Detect which cell encompasses the target text, then output its [x, y] center coordinate. 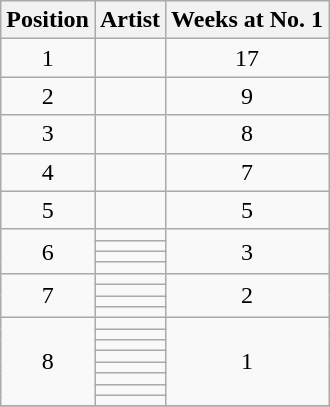
17 [248, 58]
Weeks at No. 1 [248, 20]
6 [48, 251]
4 [48, 172]
Position [48, 20]
9 [248, 96]
Artist [130, 20]
